Find where the given text appears and provide that cell's center as [x, y] coordinate. 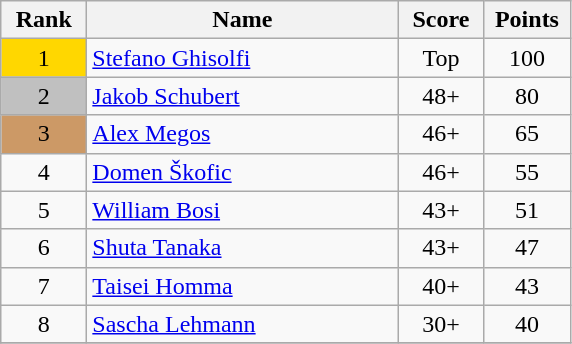
100 [527, 58]
William Bosi [242, 210]
Score [441, 20]
Sascha Lehmann [242, 324]
6 [44, 248]
1 [44, 58]
55 [527, 172]
40+ [441, 286]
43 [527, 286]
Name [242, 20]
Points [527, 20]
Alex Megos [242, 134]
2 [44, 96]
5 [44, 210]
Jakob Schubert [242, 96]
80 [527, 96]
30+ [441, 324]
Taisei Homma [242, 286]
Domen Škofic [242, 172]
51 [527, 210]
7 [44, 286]
Rank [44, 20]
3 [44, 134]
65 [527, 134]
40 [527, 324]
Top [441, 58]
47 [527, 248]
Shuta Tanaka [242, 248]
Stefano Ghisolfi [242, 58]
8 [44, 324]
4 [44, 172]
48+ [441, 96]
